Search for the cell housing the specified text and yield its (X, Y) center coordinate. 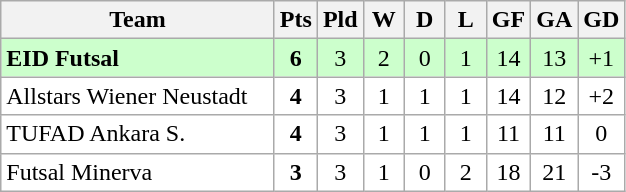
GD (602, 20)
18 (508, 172)
Team (138, 20)
Allstars Wiener Neustadt (138, 96)
+1 (602, 58)
21 (554, 172)
+2 (602, 96)
GA (554, 20)
EID Futsal (138, 58)
Futsal Minerva (138, 172)
13 (554, 58)
GF (508, 20)
W (384, 20)
12 (554, 96)
6 (296, 58)
-3 (602, 172)
TUFAD Ankara S. (138, 134)
Pld (340, 20)
D (424, 20)
Pts (296, 20)
L (466, 20)
